Return the [X, Y] coordinate for the center point of the cell that contains the specified text.  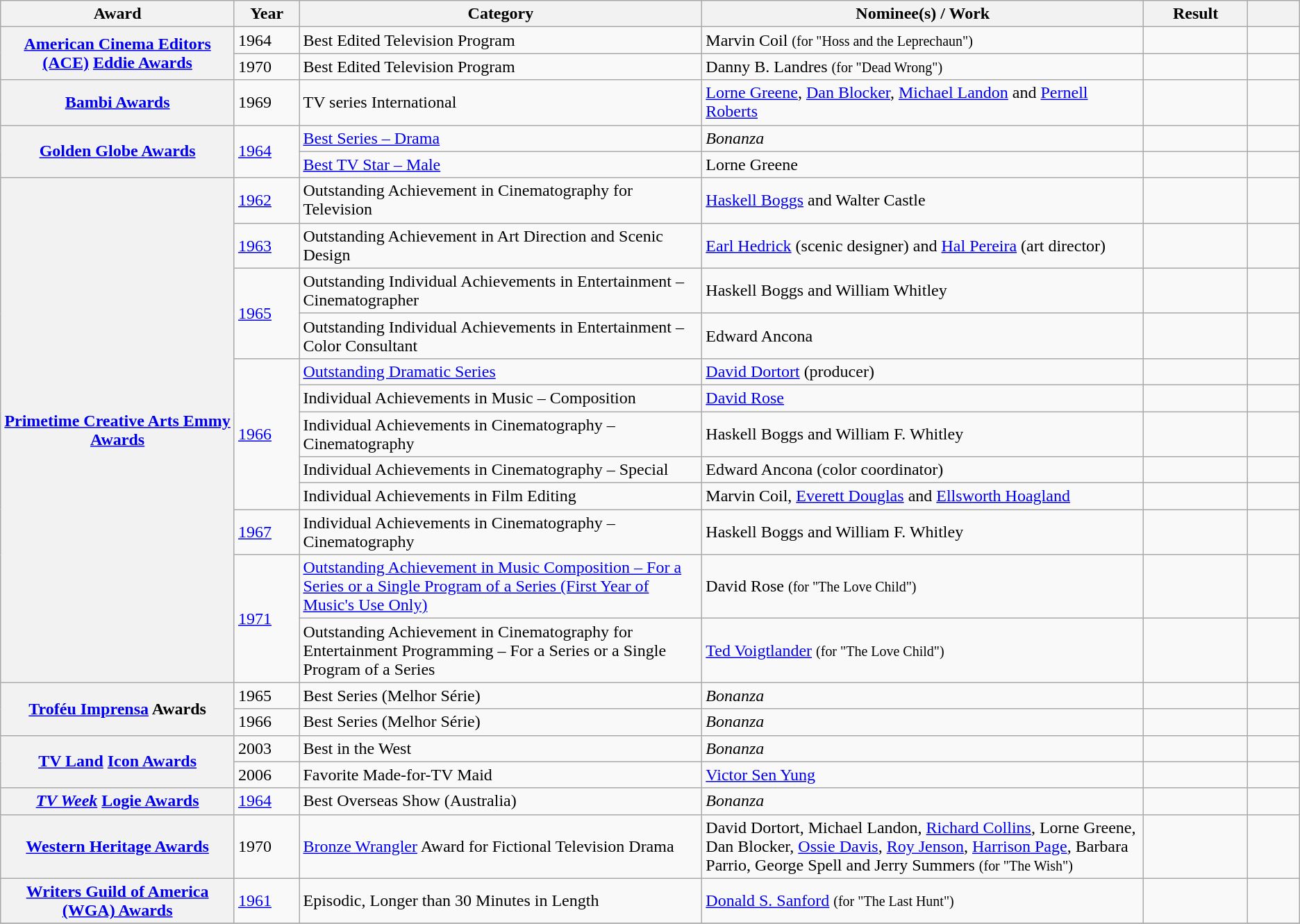
1967 [267, 532]
American Cinema Editors (ACE) Eddie Awards [118, 53]
1962 [267, 200]
David Dortort (producer) [923, 371]
Edward Ancona (color coordinator) [923, 470]
Donald S. Sanford (for "The Last Hunt") [923, 901]
1969 [267, 103]
Episodic, Longer than 30 Minutes in Length [501, 901]
Troféu Imprensa Awards [118, 709]
Best in the West [501, 748]
Danny B. Landres (for "Dead Wrong") [923, 67]
Marvin Coil, Everett Douglas and Ellsworth Hoagland [923, 496]
Primetime Creative Arts Emmy Awards [118, 430]
Edward Ancona [923, 336]
Best TV Star – Male [501, 165]
David Rose [923, 398]
Bambi Awards [118, 103]
Best Series – Drama [501, 138]
Ted Voigtlander (for "The Love Child") [923, 650]
Year [267, 14]
Haskell Boggs and Walter Castle [923, 200]
Result [1196, 14]
Lorne Greene [923, 165]
1971 [267, 619]
Individual Achievements in Music – Composition [501, 398]
Golden Globe Awards [118, 151]
2006 [267, 775]
Outstanding Achievement in Art Direction and Scenic Design [501, 246]
Haskell Boggs and William Whitley [923, 290]
Western Heritage Awards [118, 846]
Writers Guild of America (WGA) Awards [118, 901]
Category [501, 14]
Earl Hedrick (scenic designer) and Hal Pereira (art director) [923, 246]
Outstanding Achievement in Cinematography for Entertainment Programming – For a Series or a Single Program of a Series [501, 650]
Marvin Coil (for "Hoss and the Leprechaun") [923, 40]
Nominee(s) / Work [923, 14]
Award [118, 14]
Bronze Wrangler Award for Fictional Television Drama [501, 846]
Individual Achievements in Cinematography – Special [501, 470]
Victor Sen Yung [923, 775]
Outstanding Achievement in Cinematography for Television [501, 200]
Lorne Greene, Dan Blocker, Michael Landon and Pernell Roberts [923, 103]
Best Overseas Show (Australia) [501, 801]
Outstanding Individual Achievements in Entertainment – Color Consultant [501, 336]
TV Week Logie Awards [118, 801]
1963 [267, 246]
Individual Achievements in Film Editing [501, 496]
TV series International [501, 103]
TV Land Icon Awards [118, 762]
1961 [267, 901]
Outstanding Dramatic Series [501, 371]
Favorite Made-for-TV Maid [501, 775]
Outstanding Achievement in Music Composition – For a Series or a Single Program of a Series (First Year of Music's Use Only) [501, 587]
David Rose (for "The Love Child") [923, 587]
2003 [267, 748]
Outstanding Individual Achievements in Entertainment – Cinematographer [501, 290]
